Determine the [x, y] coordinate at the center of the cell enclosing the given text.  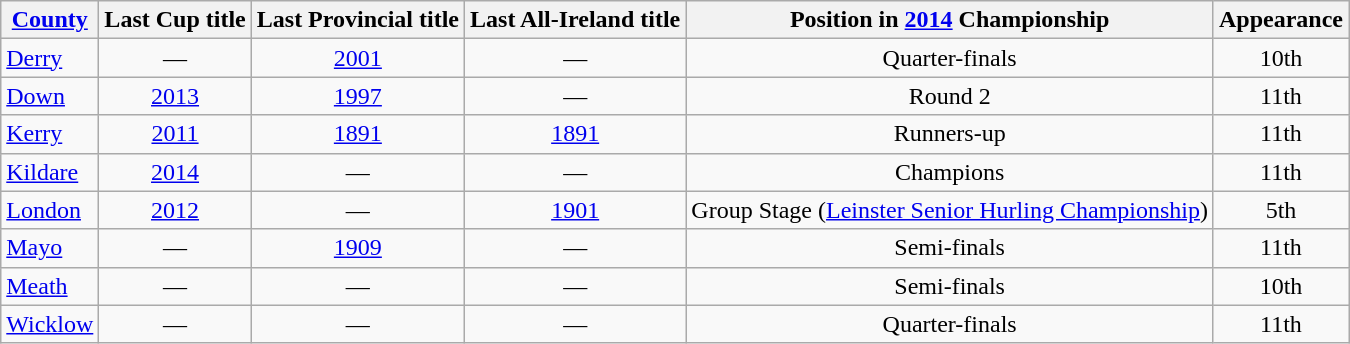
1901 [576, 210]
1909 [358, 248]
Last Provincial title [358, 20]
Runners-up [950, 134]
2013 [175, 96]
Appearance [1280, 20]
County [50, 20]
Meath [50, 286]
5th [1280, 210]
2014 [175, 172]
Round 2 [950, 96]
Derry [50, 58]
Group Stage (Leinster Senior Hurling Championship) [950, 210]
Down [50, 96]
Champions [950, 172]
Last All-Ireland title [576, 20]
2012 [175, 210]
Position in 2014 Championship [950, 20]
2001 [358, 58]
Mayo [50, 248]
Wicklow [50, 324]
London [50, 210]
Kerry [50, 134]
2011 [175, 134]
Last Cup title [175, 20]
Kildare [50, 172]
1997 [358, 96]
